From the cell containing the given text, extract its center point as [x, y] coordinate. 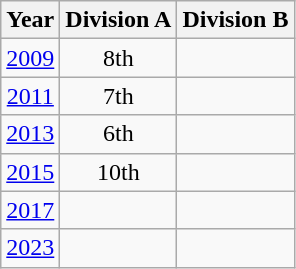
10th [118, 172]
2023 [30, 248]
2011 [30, 96]
Division B [236, 20]
6th [118, 134]
7th [118, 96]
8th [118, 58]
2015 [30, 172]
2009 [30, 58]
Year [30, 20]
2017 [30, 210]
Division A [118, 20]
2013 [30, 134]
